Output the [X, Y] coordinate of the center of the cell containing the given text.  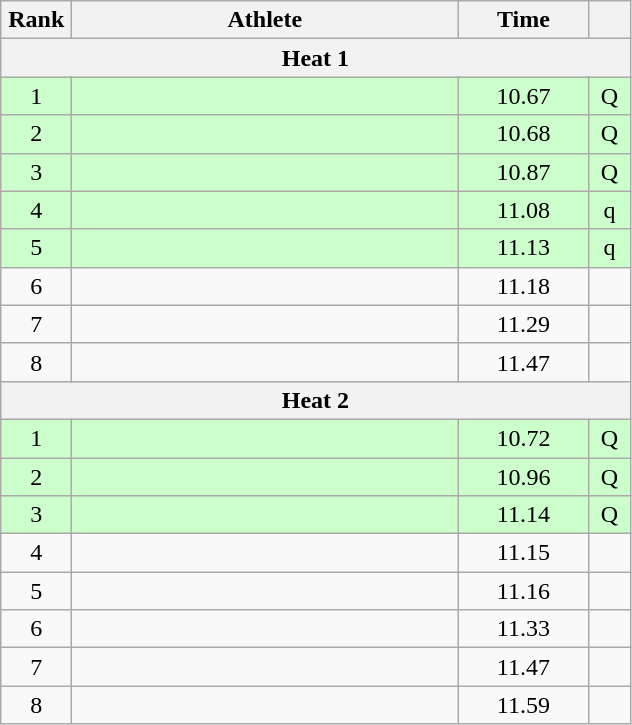
Rank [36, 20]
Time [524, 20]
11.14 [524, 515]
10.87 [524, 172]
11.33 [524, 629]
10.72 [524, 438]
11.59 [524, 705]
11.08 [524, 210]
11.18 [524, 286]
11.16 [524, 591]
10.68 [524, 134]
Athlete [265, 20]
11.15 [524, 553]
10.96 [524, 477]
10.67 [524, 96]
11.29 [524, 324]
Heat 2 [316, 400]
Heat 1 [316, 58]
11.13 [524, 248]
